From the cell containing the given text, extract its center point as (x, y) coordinate. 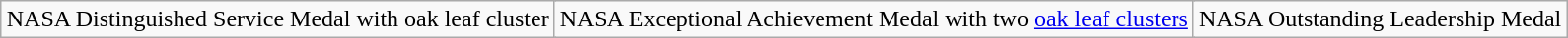
NASA Distinguished Service Medal with oak leaf cluster (278, 19)
NASA Outstanding Leadership Medal (1380, 19)
NASA Exceptional Achievement Medal with two oak leaf clusters (874, 19)
